Pinpoint the cell where the given text exists, returning its (x, y) midpoint coordinate. 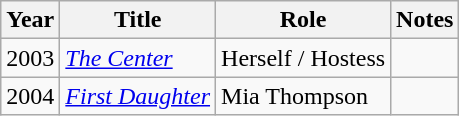
First Daughter (138, 96)
The Center (138, 58)
2004 (30, 96)
Herself / Hostess (304, 58)
Year (30, 20)
Title (138, 20)
Role (304, 20)
2003 (30, 58)
Mia Thompson (304, 96)
Notes (425, 20)
